Extract the [X, Y] coordinate from the center of the cell holding the provided text.  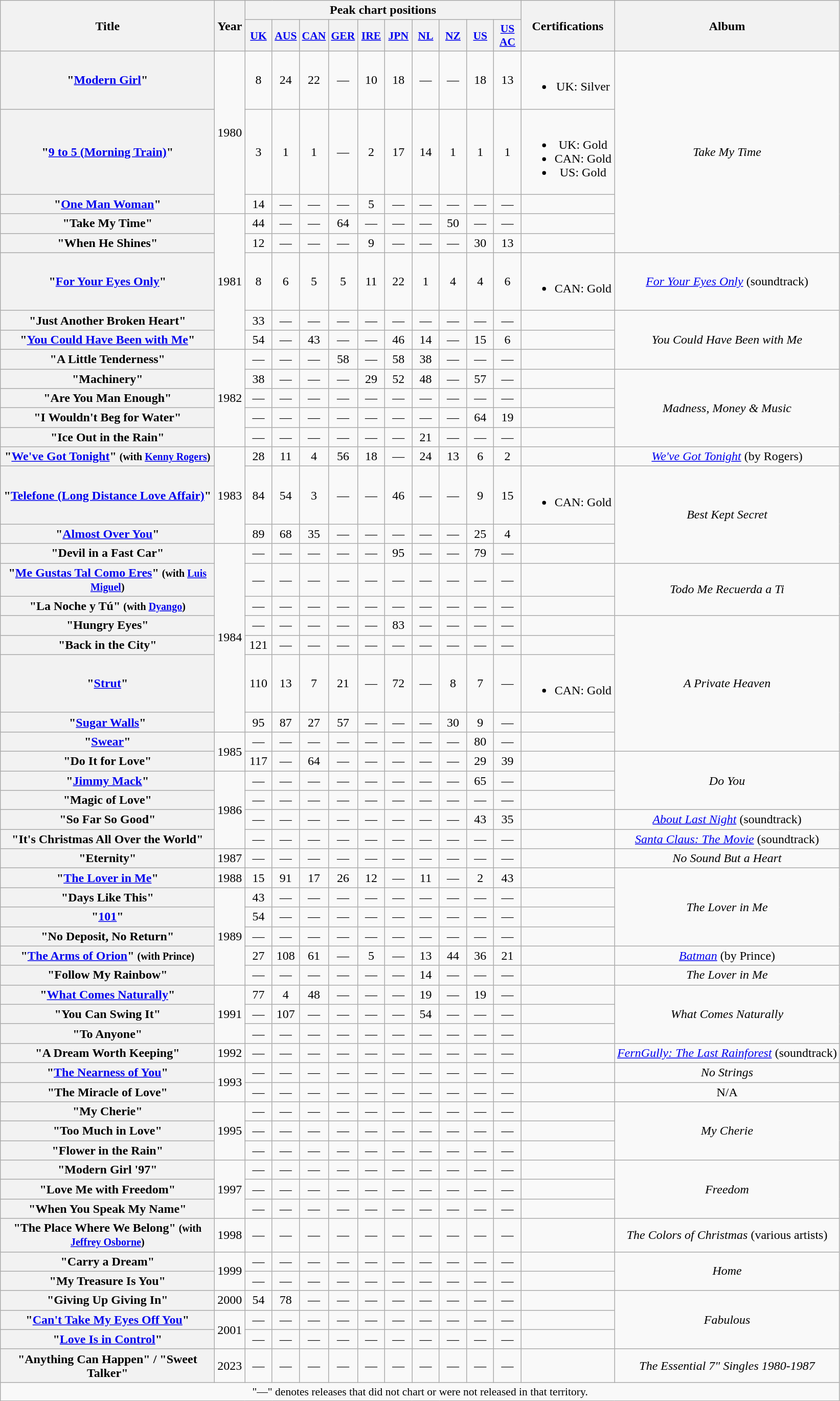
50 [453, 223]
UK: GoldCAN: GoldUS: Gold [567, 151]
"Me Gustas Tal Como Eres" (with Luis Miguel) [107, 580]
1982 [230, 398]
"Strut" [107, 683]
1986 [230, 810]
Title [107, 26]
1997 [230, 1189]
1984 [230, 638]
You Could Have Been with Me [727, 340]
107 [285, 1014]
"No Deposit, No Return" [107, 936]
1988 [230, 878]
US [481, 36]
No Sound But a Heart [727, 858]
"What Comes Naturally" [107, 995]
UK: Silver [567, 80]
CAN [314, 36]
"My Treasure Is You" [107, 1281]
61 [314, 956]
"101" [107, 917]
"The Arms of Orion" (with Prince) [107, 956]
"Swear" [107, 741]
"You Could Have Been with Me" [107, 340]
1991 [230, 1014]
Home [727, 1271]
FernGully: The Last Rainforest (soundtrack) [727, 1053]
25 [481, 534]
1983 [230, 495]
"The Lover in Me" [107, 878]
1995 [230, 1131]
"When You Speak My Name" [107, 1209]
"Love Is in Control" [107, 1339]
Peak chart positions [383, 10]
10 [371, 80]
110 [259, 683]
26 [343, 878]
What Comes Naturally [727, 1014]
39 [507, 761]
N/A [727, 1092]
1993 [230, 1082]
36 [481, 956]
"For Your Eyes Only" [107, 281]
"Modern Girl '97" [107, 1170]
"Ice Out in the Rain" [107, 437]
91 [285, 878]
"—" denotes releases that did not chart or were not released in that territory. [420, 1391]
Madness, Money & Music [727, 408]
87 [285, 722]
"Machinery" [107, 379]
117 [259, 761]
JPN [399, 36]
"The Miracle of Love" [107, 1092]
"Days Like This" [107, 897]
"9 to 5 (Morning Train)" [107, 151]
Todo Me Recuerda a Ti [727, 589]
68 [285, 534]
"Giving Up Giving In" [107, 1300]
"Flower in the Rain" [107, 1150]
NL [425, 36]
"Too Much in Love" [107, 1131]
"La Noche y Tú" (with Dyango) [107, 606]
"A Dream Worth Keeping" [107, 1053]
The Colors of Christmas (various artists) [727, 1235]
Fabulous [727, 1320]
Take My Time [727, 152]
Batman (by Prince) [727, 956]
2023 [230, 1365]
89 [259, 534]
"Magic of Love" [107, 800]
"I Wouldn't Beg for Water" [107, 418]
"Back in the City" [107, 645]
1981 [230, 281]
My Cherie [727, 1131]
84 [259, 495]
121 [259, 645]
1989 [230, 936]
79 [481, 553]
"Love Me with Freedom" [107, 1189]
"Telefone (Long Distance Love Affair)" [107, 495]
Freedom [727, 1189]
"Modern Girl" [107, 80]
About Last Night (soundtrack) [727, 820]
Best Kept Secret [727, 514]
Year [230, 26]
56 [343, 457]
"The Place Where We Belong" (with Jeffrey Osborne) [107, 1235]
We've Got Tonight (by Rogers) [727, 457]
Do You [727, 780]
2000 [230, 1300]
"So Far So Good" [107, 820]
"Almost Over You" [107, 534]
AUS [285, 36]
72 [399, 683]
"It's Christmas All Over the World" [107, 839]
IRE [371, 36]
"Just Another Broken Heart" [107, 320]
"Jimmy Mack" [107, 781]
For Your Eyes Only (soundtrack) [727, 281]
"Do It for Love" [107, 761]
33 [259, 320]
"Sugar Walls" [107, 722]
US AC [507, 36]
"Carry a Dream" [107, 1261]
"Eternity" [107, 858]
"You Can Swing It" [107, 1014]
83 [399, 625]
1992 [230, 1053]
UK [259, 36]
108 [285, 956]
"Anything Can Happen" / "Sweet Talker" [107, 1365]
"The Nearness of You" [107, 1072]
1985 [230, 751]
Certifications [567, 26]
GER [343, 36]
1980 [230, 132]
"My Cherie" [107, 1112]
The Essential 7" Singles 1980-1987 [727, 1365]
"Devil in a Fast Car" [107, 553]
"A Little Tenderness" [107, 359]
"When He Shines" [107, 243]
1999 [230, 1271]
"Are You Man Enough" [107, 398]
"Follow My Rainbow" [107, 975]
52 [399, 379]
"Can't Take My Eyes Off You" [107, 1320]
28 [259, 457]
2001 [230, 1329]
77 [259, 995]
"Take My Time" [107, 223]
80 [481, 741]
Santa Claus: The Movie (soundtrack) [727, 839]
65 [481, 781]
Album [727, 26]
A Private Heaven [727, 683]
"We've Got Tonight" (with Kenny Rogers) [107, 457]
1998 [230, 1235]
78 [285, 1300]
1987 [230, 858]
"One Man Woman" [107, 204]
NZ [453, 36]
"Hungry Eyes" [107, 625]
No Strings [727, 1072]
"To Anyone" [107, 1033]
